Return the [X, Y] coordinate for the center point of the cell that contains the specified text.  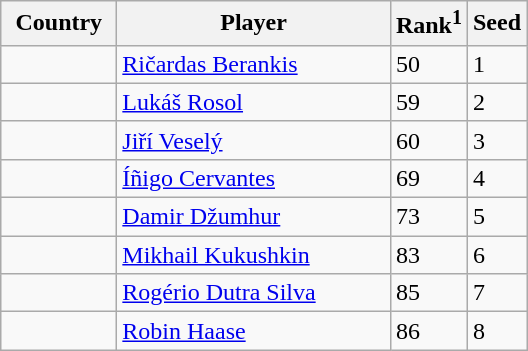
Jiří Veselý [254, 140]
50 [428, 64]
3 [496, 140]
Íñigo Cervantes [254, 178]
83 [428, 255]
73 [428, 217]
Rank1 [428, 24]
85 [428, 293]
Mikhail Kukushkin [254, 255]
Rogério Dutra Silva [254, 293]
69 [428, 178]
86 [428, 331]
7 [496, 293]
4 [496, 178]
2 [496, 102]
6 [496, 255]
Ričardas Berankis [254, 64]
1 [496, 64]
5 [496, 217]
Seed [496, 24]
60 [428, 140]
Country [59, 24]
Robin Haase [254, 331]
8 [496, 331]
59 [428, 102]
Lukáš Rosol [254, 102]
Damir Džumhur [254, 217]
Player [254, 24]
